Search for the cell housing the specified text and yield its (x, y) center coordinate. 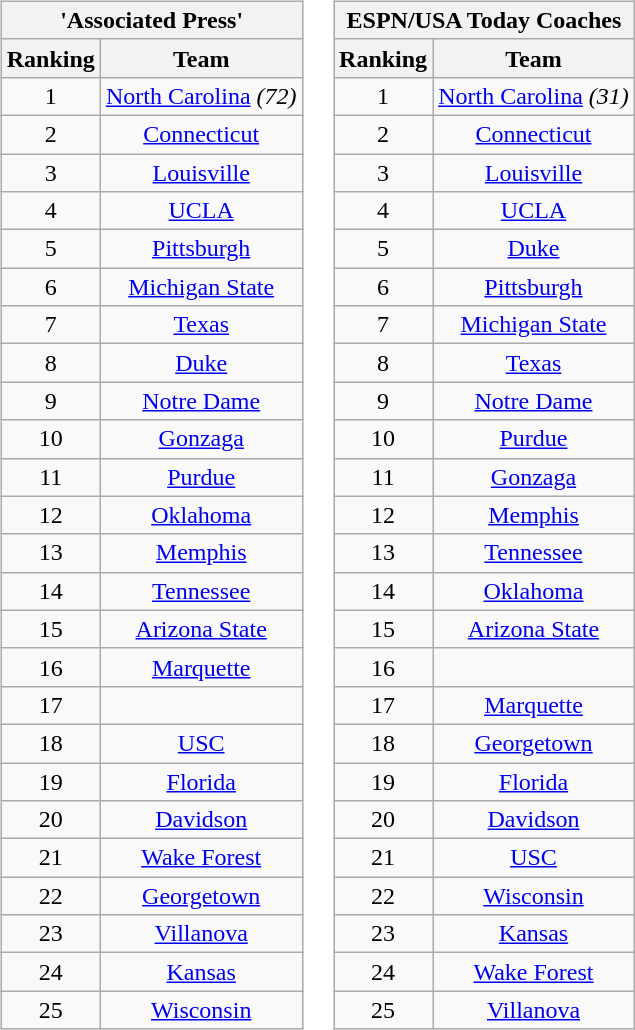
North Carolina (31) (534, 96)
'Associated Press' (152, 20)
ESPN/USA Today Coaches (484, 20)
North Carolina (72) (201, 96)
